Capture the cell that displays the provided text and extract its (x, y) central coordinate. 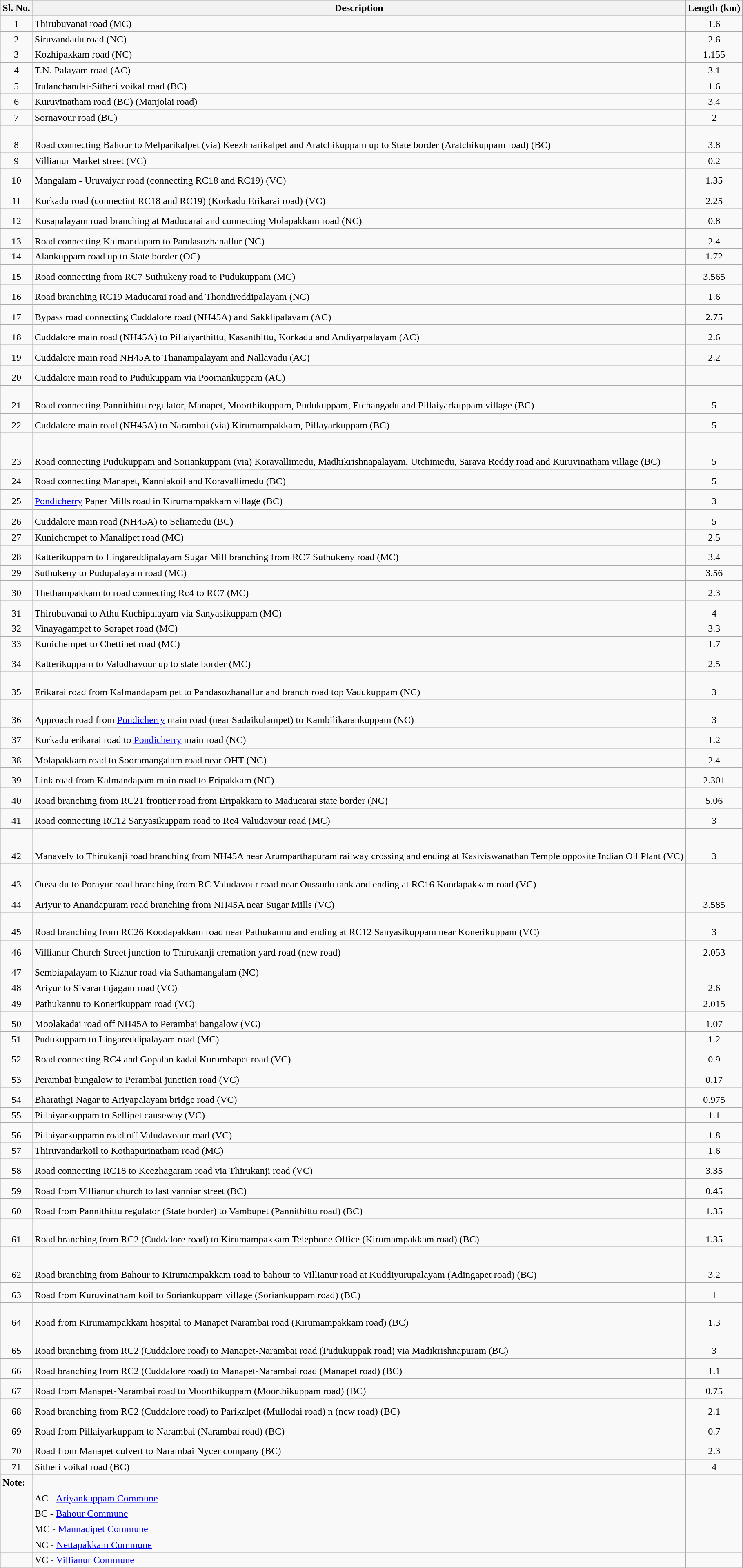
70 (16, 1449)
32 (16, 628)
1.7 (714, 644)
Sembiapalayam to Kizhur road via Sathamangalam (NC) (359, 970)
Moolakadai road off NH45A to Perambai bangalow (VC) (359, 1022)
67 (16, 1389)
Katterikuppam to Valudhavour up to state border (MC) (359, 662)
Korkadu erikarai road to Pondicherry main road (NC) (359, 738)
Thirubuvanai to Athu Kuchipalayam via Sanyasikuppam (MC) (359, 610)
66 (16, 1368)
Road from Kuruvinatham koil to Soriankuppam village (Soriankuppam road) (BC) (359, 1293)
34 (16, 662)
19 (16, 355)
Oussudu to Porayur road branching from RC Valudavour road near Oussudu tank and ending at RC16 Koodapakkam road (VC) (359, 878)
2.053 (714, 950)
1.3 (714, 1317)
2.015 (714, 1004)
54 (16, 1098)
1.07 (714, 1022)
2.75 (714, 315)
Pathukannu to Konerikuppam road (VC) (359, 1004)
2.301 (714, 778)
AC - Ariyankuppam Commune (359, 1498)
Irulanchandai-Sitheri voikal road (BC) (359, 86)
Road connecting Pannithittu regulator, Manapet, Moorthikuppam, Pudukuppam, Etchangadu and Pillaiyarkuppam village (BC) (359, 399)
24 (16, 479)
Erikarai road from Kalmandapam pet to Pandasozhanallur and branch road top Vadukuppam (NC) (359, 686)
Road connecting RC12 Sanyasikuppam road to Rc4 Valudavour road (MC) (359, 818)
47 (16, 970)
Cuddalore main road NH45A to Thanampalayam and Nallavadu (AC) (359, 355)
49 (16, 1004)
T.N. Palayam road (AC) (359, 70)
45 (16, 926)
3.2 (714, 1265)
Description (359, 8)
7 (16, 117)
Villianur Market street (VC) (359, 161)
43 (16, 878)
2.25 (714, 198)
53 (16, 1077)
Road connecting Pudukuppam and Soriankuppam (via) Koravallimedu, Madhikrishnapalayam, Utchimedu, Sarava Reddy road and Kuruvinatham village (BC) (359, 451)
41 (16, 818)
10 (16, 179)
Road connecting Kalmandapam to Pandasozhanallur (NC) (359, 239)
18 (16, 335)
23 (16, 451)
58 (16, 1169)
26 (16, 519)
Thiruvandarkoil to Kothapurinatham road (MC) (359, 1151)
Kunichempet to Chettipet road (MC) (359, 644)
Pillaiyarkuppamn road off Valudavoaur road (VC) (359, 1133)
Road from Manapet-Narambai road to Moorthikuppam (Moorthikuppam road) (BC) (359, 1389)
5.06 (714, 798)
Road branching from RC2 (Cuddalore road) to Manapet-Narambai road (Pudukuppak road) via Madikrishnapuram (BC) (359, 1344)
0.9 (714, 1057)
14 (16, 257)
27 (16, 537)
Suthukeny to Pudupalayam road (MC) (359, 573)
Bharathgi Nagar to Ariyapalayam bridge road (VC) (359, 1098)
Cuddalore main road (NH45A) to Pillaiyarthittu, Kasanthittu, Korkadu and Andiyarpalayam (AC) (359, 335)
0.975 (714, 1098)
Road branching RC19 Maducarai road and Thondireddipalayam (NC) (359, 295)
Kosapalayam road branching at Maducarai and connecting Molapakkam road (NC) (359, 219)
0.45 (714, 1189)
37 (16, 738)
Pondicherry Paper Mills road in Kirumampakkam village (BC) (359, 499)
Sl. No. (16, 8)
3.585 (714, 902)
Road branching from RC2 (Cuddalore road) to Parikalpet (Mullodai road) n (new road) (BC) (359, 1408)
Road from Pillaiyarkuppam to Narambai (Narambai road) (BC) (359, 1429)
Pillaiyarkuppam to Sellipet causeway (VC) (359, 1115)
3.56 (714, 573)
Vinayagampet to Sorapet road (MC) (359, 628)
46 (16, 950)
Note: (16, 1482)
0.2 (714, 161)
1.155 (714, 55)
0.8 (714, 219)
8 (16, 139)
3.3 (714, 628)
36 (16, 714)
65 (16, 1344)
Road branching from Bahour to Kirumampakkam road to bahour to Villianur road at Kuddiyurupalayam (Adingapet road) (BC) (359, 1265)
35 (16, 686)
1.8 (714, 1133)
Kunichempet to Manalipet road (MC) (359, 537)
3.565 (714, 274)
61 (16, 1233)
Road from Manapet culvert to Narambai Nycer company (BC) (359, 1449)
Road from Pannithittu regulator (State border) to Vambupet (Pannithittu road) (BC) (359, 1209)
Road branching from RC21 frontier road from Eripakkam to Maducarai state border (NC) (359, 798)
13 (16, 239)
12 (16, 219)
3.8 (714, 139)
63 (16, 1293)
Cuddalore main road (NH45A) to Narambai (via) Kirumampakkam, Pillayarkuppam (BC) (359, 423)
NC - Nettapakkam Commune (359, 1544)
0.7 (714, 1429)
9 (16, 161)
Sitheri voikal road (BC) (359, 1467)
Kuruvinatham road (BC) (Manjolai road) (359, 102)
16 (16, 295)
Thirubuvanai road (MC) (359, 24)
Mangalam - Uruvaiyar road (connecting RC18 and RC19) (VC) (359, 179)
68 (16, 1408)
Road connecting Manapet, Kanniakoil and Koravallimedu (BC) (359, 479)
Perambai bungalow to Perambai junction road (VC) (359, 1077)
Pudukuppam to Lingareddipalayam road (MC) (359, 1039)
Ariyur to Anandapuram road branching from NH45A near Sugar Mills (VC) (359, 902)
Molapakkam road to Sooramangalam road near OHT (NC) (359, 758)
Siruvandadu road (NC) (359, 39)
56 (16, 1133)
25 (16, 499)
2.1 (714, 1408)
Alankuppam road up to State border (OC) (359, 257)
0.17 (714, 1077)
20 (16, 375)
28 (16, 555)
50 (16, 1022)
22 (16, 423)
Kozhipakkam road (NC) (359, 55)
Road connecting Bahour to Melparikalpet (via) Keezhparikalpet and Aratchikuppam up to State border (Aratchikuppam road) (BC) (359, 139)
6 (16, 102)
17 (16, 315)
2.2 (714, 355)
Villianur Church Street junction to Thirukanji cremation yard road (new road) (359, 950)
Korkadu road (connectint RC18 and RC19) (Korkadu Erikarai road) (VC) (359, 198)
3.1 (714, 70)
3.35 (714, 1169)
Road connecting RC4 and Gopalan kadai Kurumbapet road (VC) (359, 1057)
64 (16, 1317)
29 (16, 573)
40 (16, 798)
Cuddalore main road (NH45A) to Seliamedu (BC) (359, 519)
Road connecting RC18 to Keezhagaram road via Thirukanji road (VC) (359, 1169)
Thethampakkam to road connecting Rc4 to RC7 (MC) (359, 591)
Road branching from RC2 (Cuddalore road) to Manapet-Narambai road (Manapet road) (BC) (359, 1368)
Sornavour road (BC) (359, 117)
0.75 (714, 1389)
Road connecting from RC7 Suthukeny road to Pudukuppam (MC) (359, 274)
Cuddalore main road to Pudukuppam via Poornankuppam (AC) (359, 375)
57 (16, 1151)
52 (16, 1057)
71 (16, 1467)
11 (16, 198)
62 (16, 1265)
21 (16, 399)
Length (km) (714, 8)
48 (16, 988)
38 (16, 758)
44 (16, 902)
Road branching from RC2 (Cuddalore road) to Kirumampakkam Telephone Office (Kirumampakkam road) (BC) (359, 1233)
Road from Villianur church to last vanniar street (BC) (359, 1189)
Ariyur to Sivaranthjagam road (VC) (359, 988)
55 (16, 1115)
51 (16, 1039)
Approach road from Pondicherry main road (near Sadaikulampet) to Kambilikarankuppam (NC) (359, 714)
1.72 (714, 257)
59 (16, 1189)
30 (16, 591)
39 (16, 778)
VC - Villianur Commune (359, 1560)
69 (16, 1429)
BC - Bahour Commune (359, 1513)
42 (16, 846)
Link road from Kalmandapam main road to Eripakkam (NC) (359, 778)
31 (16, 610)
15 (16, 274)
33 (16, 644)
60 (16, 1209)
Bypass road connecting Cuddalore road (NH45A) and Sakklipalayam (AC) (359, 315)
MC - Mannadipet Commune (359, 1529)
Road from Kirumampakkam hospital to Manapet Narambai road (Kirumampakkam road) (BC) (359, 1317)
Katterikuppam to Lingareddipalayam Sugar Mill branching from RC7 Suthukeny road (MC) (359, 555)
Road branching from RC26 Koodapakkam road near Pathukannu and ending at RC12 Sanyasikuppam near Konerikuppam (VC) (359, 926)
